From the cell containing the given text, extract its center point as (X, Y) coordinate. 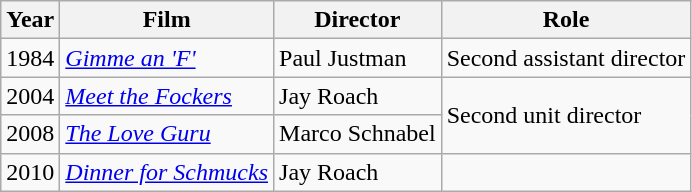
2004 (30, 96)
Second assistant director (566, 58)
Marco Schnabel (358, 134)
Second unit director (566, 115)
Film (167, 20)
Meet the Fockers (167, 96)
Gimme an 'F' (167, 58)
Role (566, 20)
2008 (30, 134)
Year (30, 20)
The Love Guru (167, 134)
Dinner for Schmucks (167, 172)
2010 (30, 172)
Paul Justman (358, 58)
1984 (30, 58)
Director (358, 20)
